Detect which cell encompasses the target text, then output its [X, Y] center coordinate. 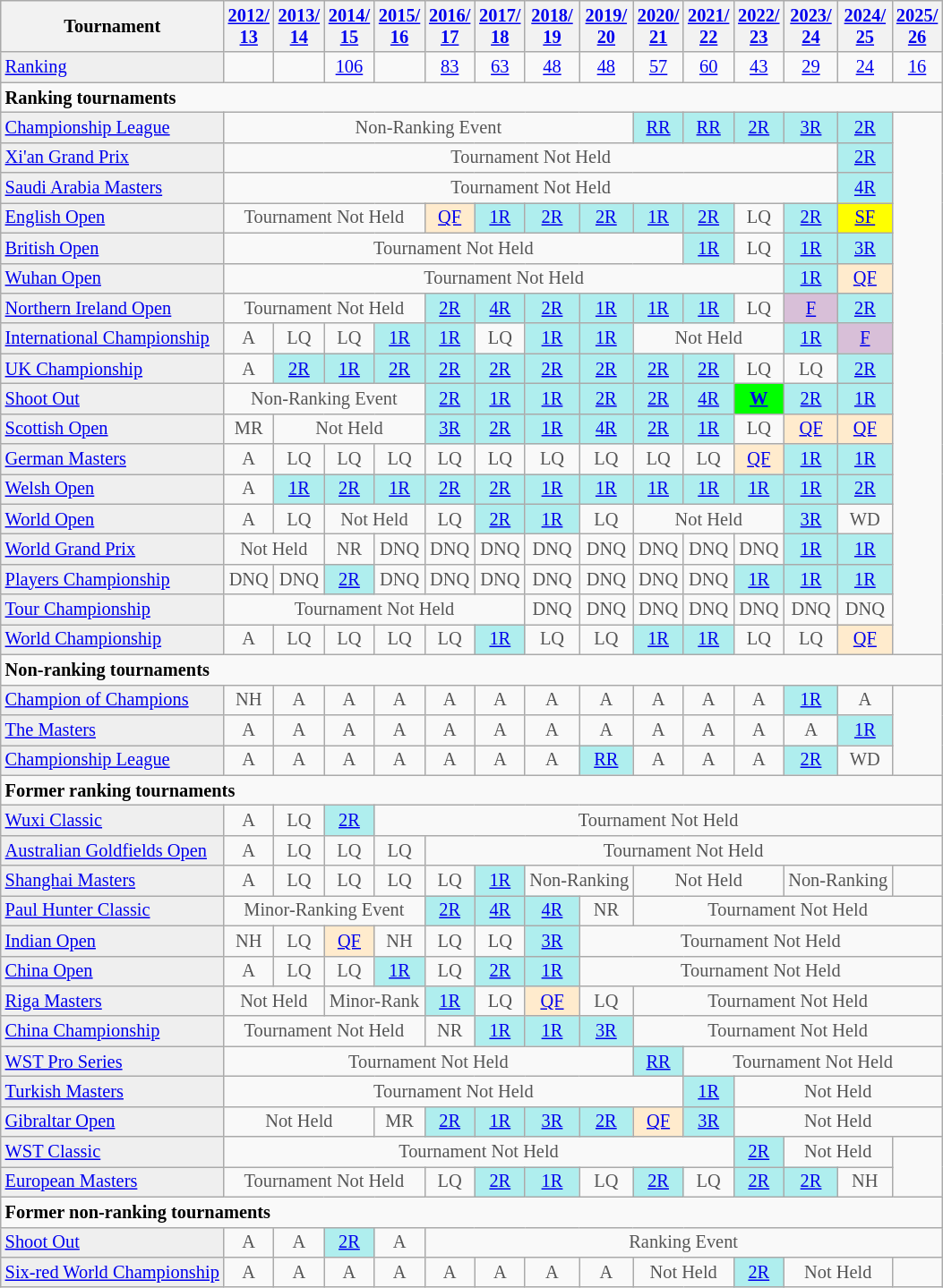
Ranking tournaments [471, 98]
Tour Championship [113, 610]
WST Pro Series [113, 1062]
WST Classic [113, 1152]
Ranking [113, 67]
World Grand Prix [113, 549]
Welsh Open [113, 489]
2018/19 [552, 26]
2023/24 [810, 26]
Six-red World Championship [113, 1272]
W [759, 398]
World Open [113, 519]
2021/22 [708, 26]
Minor-Ranking Event [324, 910]
2016/17 [450, 26]
SF [865, 218]
German Masters [113, 459]
Turkish Masters [113, 1091]
European Masters [113, 1181]
57 [658, 67]
British Open [113, 248]
World Championship [113, 639]
2017/18 [500, 26]
Scottish Open [113, 429]
Minor-Rank [374, 1001]
2024/25 [865, 26]
The Masters [113, 729]
2025/26 [917, 26]
2015/16 [399, 26]
Wuxi Classic [113, 820]
2014/15 [349, 26]
60 [708, 67]
Indian Open [113, 941]
English Open [113, 218]
Non-ranking tournaments [471, 670]
International Championship [113, 338]
Players Championship [113, 579]
2013/14 [299, 26]
Australian Goldfields Open [113, 850]
China Championship [113, 1031]
Former non-ranking tournaments [471, 1212]
Xi'an Grand Prix [113, 158]
16 [917, 67]
Saudi Arabia Masters [113, 188]
Former ranking tournaments [471, 790]
China Open [113, 971]
Ranking Event [683, 1242]
Northern Ireland Open [113, 308]
2012/13 [249, 26]
29 [810, 67]
UK Championship [113, 369]
106 [349, 67]
Riga Masters [113, 1001]
Champion of Champions [113, 700]
63 [500, 67]
Wuhan Open [113, 278]
Gibraltar Open [113, 1122]
Shanghai Masters [113, 881]
2020/21 [658, 26]
2022/23 [759, 26]
Paul Hunter Classic [113, 910]
43 [759, 67]
2019/20 [606, 26]
83 [450, 67]
Tournament [113, 26]
24 [865, 67]
